Search for the cell housing the specified text and yield its [X, Y] center coordinate. 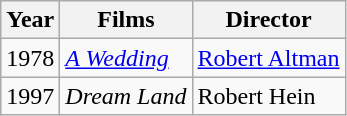
A Wedding [126, 58]
Dream Land [126, 96]
1997 [30, 96]
Director [268, 20]
Films [126, 20]
Robert Hein [268, 96]
1978 [30, 58]
Year [30, 20]
Robert Altman [268, 58]
